Determine the (x, y) coordinate at the center of the cell enclosing the given text.  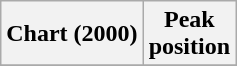
Peakposition (189, 34)
Chart (2000) (72, 34)
